Search for the cell housing the specified text and yield its (x, y) center coordinate. 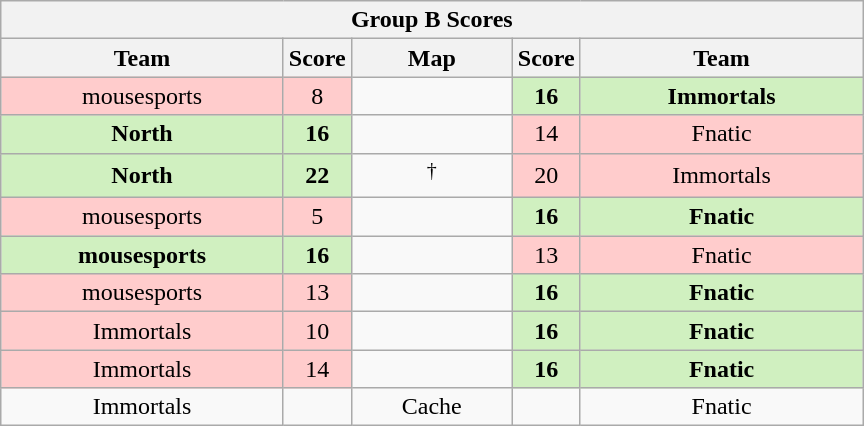
8 (317, 96)
10 (317, 331)
† (432, 176)
Cache (432, 407)
20 (546, 176)
Map (432, 58)
Group B Scores (432, 20)
5 (317, 217)
22 (317, 176)
